Extract the (x, y) coordinate from the center of the cell holding the provided text.  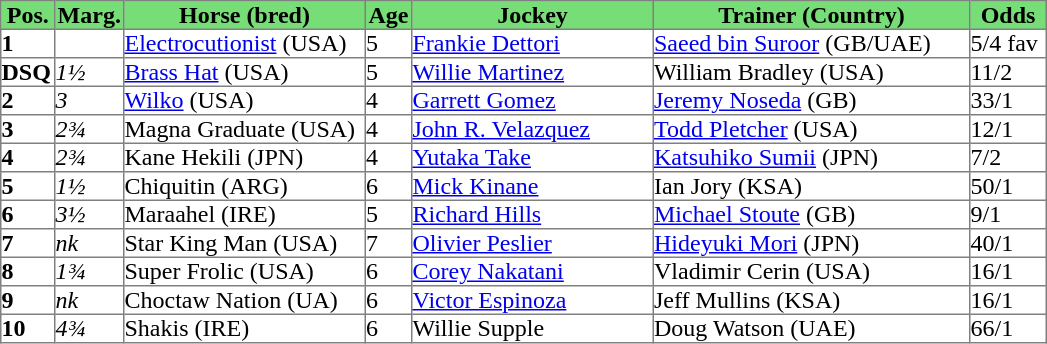
Olivier Peslier (533, 243)
Garrett Gomez (533, 100)
Marg. (90, 15)
12/1 (1008, 129)
Shakis (IRE) (245, 328)
Choctaw Nation (UA) (245, 300)
William Bradley (USA) (811, 72)
5/4 fav (1008, 43)
1 (28, 43)
Corey Nakatani (533, 271)
Jockey (533, 15)
Chiquitin (ARG) (245, 186)
Horse (bred) (245, 15)
Frankie Dettori (533, 43)
Todd Pletcher (USA) (811, 129)
Pos. (28, 15)
Super Frolic (USA) (245, 271)
9 (28, 300)
Yutaka Take (533, 157)
11/2 (1008, 72)
Ian Jory (KSA) (811, 186)
Magna Graduate (USA) (245, 129)
Saeed bin Suroor (GB/UAE) (811, 43)
Doug Watson (UAE) (811, 328)
2 (28, 100)
Willie Martinez (533, 72)
66/1 (1008, 328)
1¾ (90, 271)
Hideyuki Mori (JPN) (811, 243)
Star King Man (USA) (245, 243)
40/1 (1008, 243)
Wilko (USA) (245, 100)
3½ (90, 214)
Mick Kinane (533, 186)
33/1 (1008, 100)
Trainer (Country) (811, 15)
Michael Stoute (GB) (811, 214)
Electrocutionist (USA) (245, 43)
Vladimir Cerin (USA) (811, 271)
John R. Velazquez (533, 129)
7/2 (1008, 157)
Katsuhiko Sumii (JPN) (811, 157)
Jeremy Noseda (GB) (811, 100)
Willie Supple (533, 328)
50/1 (1008, 186)
Odds (1008, 15)
Brass Hat (USA) (245, 72)
4¾ (90, 328)
Jeff Mullins (KSA) (811, 300)
Victor Espinoza (533, 300)
Age (388, 15)
10 (28, 328)
Kane Hekili (JPN) (245, 157)
9/1 (1008, 214)
Richard Hills (533, 214)
Maraahel (IRE) (245, 214)
DSQ (28, 72)
8 (28, 271)
